Search for the cell housing the specified text and yield its [x, y] center coordinate. 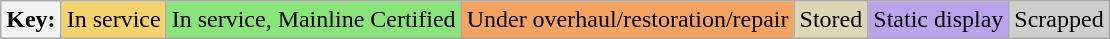
Stored [831, 20]
Static display [938, 20]
Under overhaul/restoration/repair [628, 20]
Key: [31, 20]
In service [114, 20]
Scrapped [1059, 20]
In service, Mainline Certified [314, 20]
